From the cell containing the given text, extract its center point as (X, Y) coordinate. 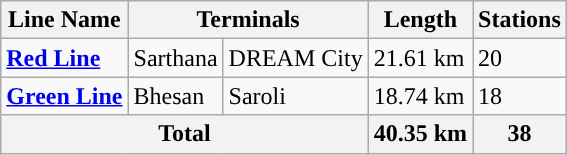
18 (520, 96)
Green Line (64, 96)
Bhesan (176, 96)
Length (420, 20)
20 (520, 58)
Total (184, 134)
Terminals (248, 20)
40.35 km (420, 134)
Line Name (64, 20)
Saroli (296, 96)
Sarthana (176, 58)
38 (520, 134)
18.74 km (420, 96)
DREAM City (296, 58)
21.61 km (420, 58)
Red Line (64, 58)
Stations (520, 20)
